Detect which cell encompasses the target text, then output its [X, Y] center coordinate. 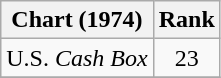
23 [186, 58]
Rank [186, 20]
Chart (1974) [77, 20]
U.S. Cash Box [77, 58]
